Scan for the cell matching the given text and deliver its [X, Y] coordinate at center. 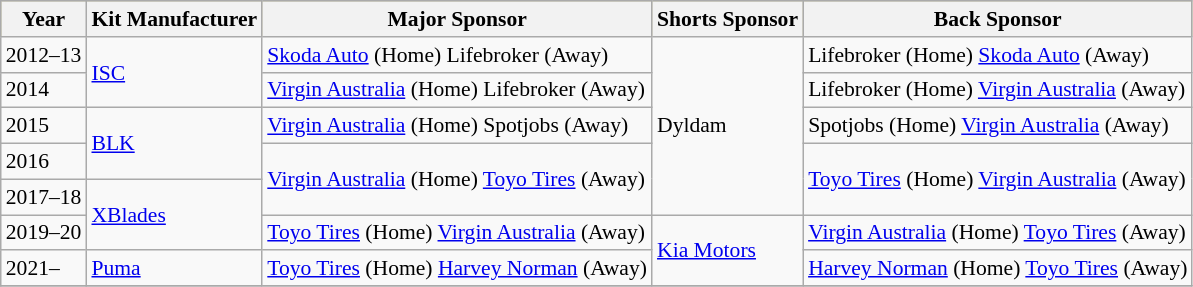
Harvey Norman (Home) Toyo Tires (Away) [998, 269]
2021– [44, 269]
Virgin Australia (Home) Lifebroker (Away) [457, 90]
2017–18 [44, 197]
XBlades [174, 214]
Spotjobs (Home) Virgin Australia (Away) [998, 126]
Virgin Australia (Home) Spotjobs (Away) [457, 126]
Kia Motors [728, 250]
2016 [44, 162]
Major Sponsor [457, 19]
Toyo Tires (Home) Harvey Norman (Away) [457, 269]
2014 [44, 90]
Back Sponsor [998, 19]
Puma [174, 269]
2019–20 [44, 233]
2012–13 [44, 55]
BLK [174, 144]
Kit Manufacturer [174, 19]
ISC [174, 72]
Skoda Auto (Home) Lifebroker (Away) [457, 55]
Year [44, 19]
Lifebroker (Home) Virgin Australia (Away) [998, 90]
2015 [44, 126]
Shorts Sponsor [728, 19]
Lifebroker (Home) Skoda Auto (Away) [998, 55]
Dyldam [728, 126]
